Determine the (x, y) coordinate at the center of the cell enclosing the given text.  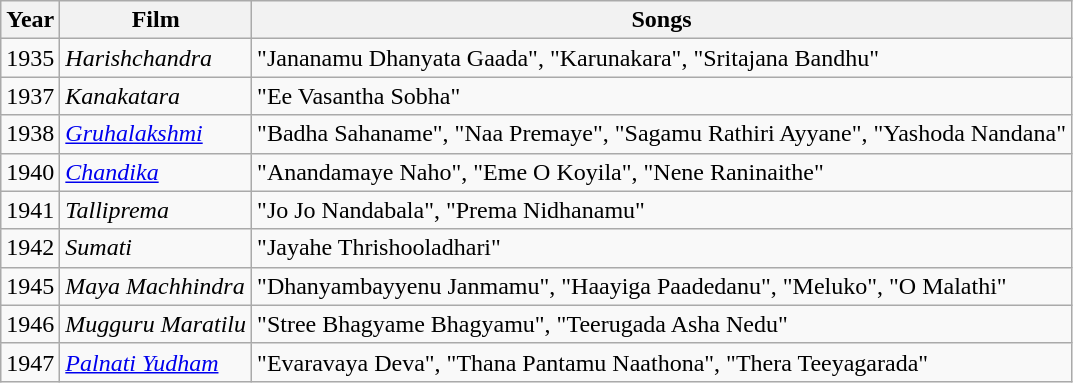
"Jayahe Thrishooladhari" (662, 248)
1947 (30, 362)
Film (156, 20)
Sumati (156, 248)
Chandika (156, 172)
1938 (30, 134)
Harishchandra (156, 58)
Mugguru Maratilu (156, 324)
1946 (30, 324)
Kanakatara (156, 96)
"Anandamaye Naho", "Eme O Koyila", "Nene Raninaithe" (662, 172)
1945 (30, 286)
Songs (662, 20)
Palnati Yudham (156, 362)
"Jo Jo Nandabala", "Prema Nidhanamu" (662, 210)
"Dhanyambayyenu Janmamu", "Haayiga Paadedanu", "Meluko", "O Malathi" (662, 286)
1941 (30, 210)
1937 (30, 96)
1935 (30, 58)
"Jananamu Dhanyata Gaada", "Karunakara", "Sritajana Bandhu" (662, 58)
Year (30, 20)
"Badha Sahaname", "Naa Premaye", "Sagamu Rathiri Ayyane", "Yashoda Nandana" (662, 134)
"Stree Bhagyame Bhagyamu", "Teerugada Asha Nedu" (662, 324)
1940 (30, 172)
"Evaravaya Deva", "Thana Pantamu Naathona", "Thera Teeyagarada" (662, 362)
"Ee Vasantha Sobha" (662, 96)
Talliprema (156, 210)
1942 (30, 248)
Maya Machhindra (156, 286)
Gruhalakshmi (156, 134)
